Pinpoint the cell where the given text exists, returning its (X, Y) midpoint coordinate. 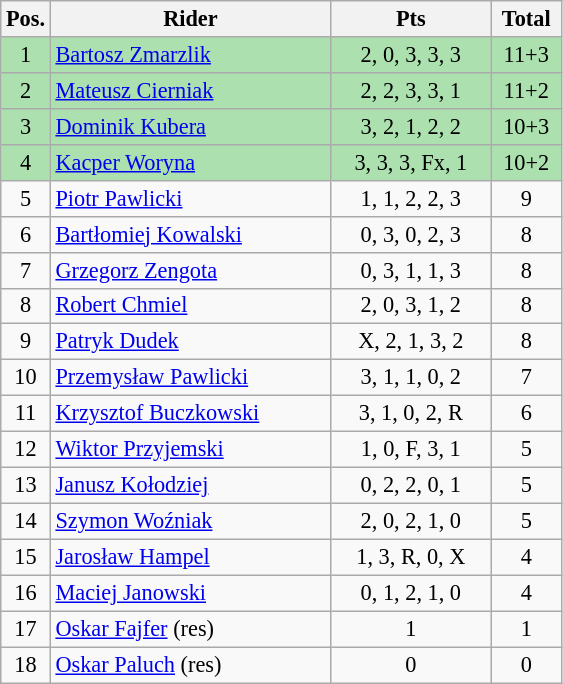
Maciej Janowski (190, 593)
10 (26, 378)
Pts (411, 19)
1, 0, F, 3, 1 (411, 450)
Dominik Kubera (190, 126)
Oskar Fajfer (res) (190, 629)
Krzysztof Buczkowski (190, 414)
1, 3, R, 0, X (411, 557)
2, 0, 2, 1, 0 (411, 521)
0, 3, 1, 1, 3 (411, 270)
13 (26, 485)
2, 2, 3, 3, 1 (411, 90)
Jarosław Hampel (190, 557)
18 (26, 665)
Oskar Paluch (res) (190, 665)
14 (26, 521)
Total (526, 19)
15 (26, 557)
Janusz Kołodziej (190, 485)
Pos. (26, 19)
Mateusz Cierniak (190, 90)
2 (26, 90)
3, 1, 1, 0, 2 (411, 378)
Wiktor Przyjemski (190, 450)
10+3 (526, 126)
3, 2, 1, 2, 2 (411, 126)
16 (26, 593)
X, 2, 1, 3, 2 (411, 342)
Bartosz Zmarzlik (190, 55)
0, 1, 2, 1, 0 (411, 593)
11 (26, 414)
3, 1, 0, 2, R (411, 414)
Bartłomiej Kowalski (190, 234)
10+2 (526, 162)
11+3 (526, 55)
Grzegorz Zengota (190, 270)
2, 0, 3, 3, 3 (411, 55)
Rider (190, 19)
Robert Chmiel (190, 306)
2, 0, 3, 1, 2 (411, 306)
Szymon Woźniak (190, 521)
0, 2, 2, 0, 1 (411, 485)
1, 1, 2, 2, 3 (411, 198)
Patryk Dudek (190, 342)
3, 3, 3, Fx, 1 (411, 162)
11+2 (526, 90)
Przemysław Pawlicki (190, 378)
0, 3, 0, 2, 3 (411, 234)
Piotr Pawlicki (190, 198)
12 (26, 450)
3 (26, 126)
17 (26, 629)
Kacper Woryna (190, 162)
